Return (X, Y) of the center of cell containing provided text 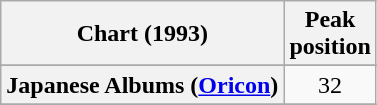
Japanese Albums (Oricon) (142, 85)
Peakposition (330, 34)
32 (330, 85)
Chart (1993) (142, 34)
